Extract the [X, Y] coordinate from the center of the cell holding the provided text.  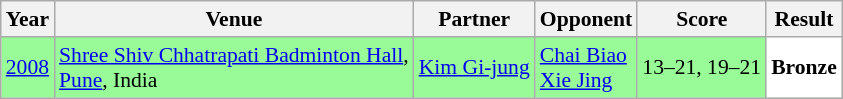
Score [702, 19]
13–21, 19–21 [702, 68]
Year [28, 19]
Kim Gi-jung [474, 68]
Venue [234, 19]
Chai Biao Xie Jing [586, 68]
Bronze [804, 68]
Shree Shiv Chhatrapati Badminton Hall,Pune, India [234, 68]
2008 [28, 68]
Opponent [586, 19]
Result [804, 19]
Partner [474, 19]
